Output the [x, y] coordinate of the center of the cell containing the given text.  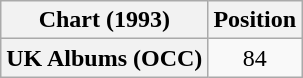
UK Albums (OCC) [104, 58]
Position [255, 20]
Chart (1993) [104, 20]
84 [255, 58]
